From the cell containing the given text, extract its center point as (X, Y) coordinate. 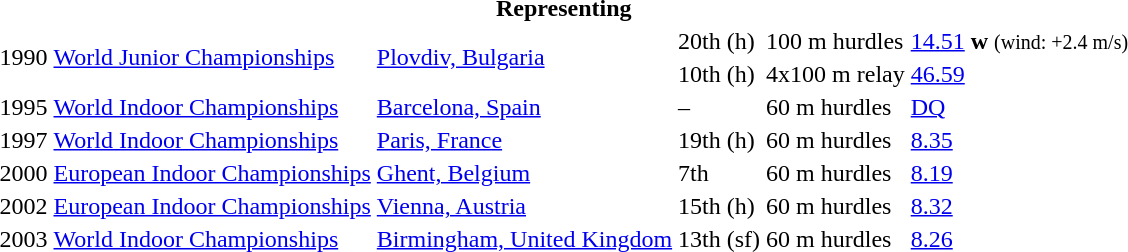
Ghent, Belgium (524, 173)
4x100 m relay (836, 74)
19th (h) (720, 140)
Vienna, Austria (524, 206)
7th (720, 173)
10th (h) (720, 74)
15th (h) (720, 206)
World Junior Championships (212, 58)
100 m hurdles (836, 41)
Paris, France (524, 140)
20th (h) (720, 41)
Barcelona, Spain (524, 107)
– (720, 107)
Plovdiv, Bulgaria (524, 58)
